Pinpoint the cell where the given text exists, returning its (x, y) midpoint coordinate. 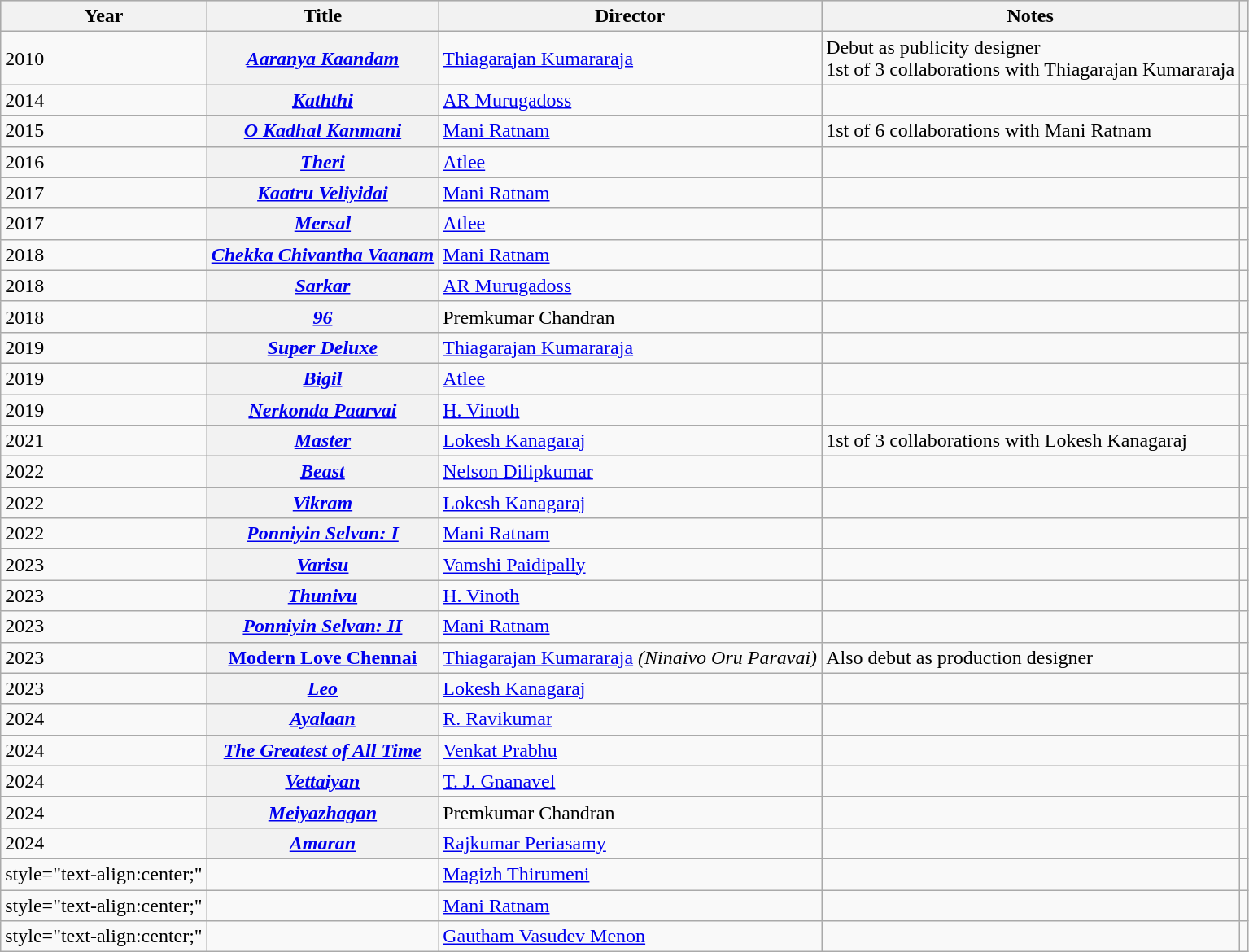
Rajkumar Periasamy (630, 843)
Thiagarajan Kumararaja (Ninaivo Oru Paravai) (630, 657)
Magizh Thirumeni (630, 874)
Meiyazhagan (322, 812)
Thunivu (322, 596)
T. J. Gnanavel (630, 781)
Amaran (322, 843)
Vamshi Paidipally (630, 565)
Sarkar (322, 286)
Director (630, 16)
Ponniyin Selvan: I (322, 534)
Nelson Dilipkumar (630, 472)
Nerkonda Paarvai (322, 409)
Gautham Vasudev Menon (630, 937)
O Kadhal Kanmani (322, 131)
Modern Love Chennai (322, 657)
Theri (322, 162)
Ayalaan (322, 719)
Beast (322, 472)
Venkat Prabhu (630, 750)
2021 (104, 441)
1st of 3 collaborations with Lokesh Kanagaraj (1030, 441)
Notes (1030, 16)
Chekka Chivantha Vaanam (322, 255)
Year (104, 16)
Vikram (322, 503)
Bigil (322, 378)
Leo (322, 688)
Mersal (322, 224)
Vettaiyan (322, 781)
Varisu (322, 565)
Super Deluxe (322, 347)
Aaranya Kaandam (322, 59)
R. Ravikumar (630, 719)
Debut as publicity designer1st of 3 collaborations with Thiagarajan Kumararaja (1030, 59)
96 (322, 317)
Title (322, 16)
2010 (104, 59)
Kaatru Veliyidai (322, 193)
1st of 6 collaborations with Mani Ratnam (1030, 131)
Ponniyin Selvan: II (322, 627)
2016 (104, 162)
Master (322, 441)
The Greatest of All Time (322, 750)
Kaththi (322, 100)
2014 (104, 100)
2015 (104, 131)
Also debut as production designer (1030, 657)
